Extract the [X, Y] coordinate from the center of the cell holding the provided text.  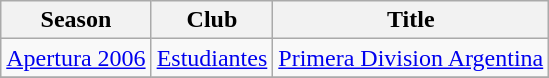
Estudiantes [212, 58]
Club [212, 20]
Primera Division Argentina [411, 58]
Apertura 2006 [76, 58]
Season [76, 20]
Title [411, 20]
